Capture the cell that displays the provided text and extract its (X, Y) central coordinate. 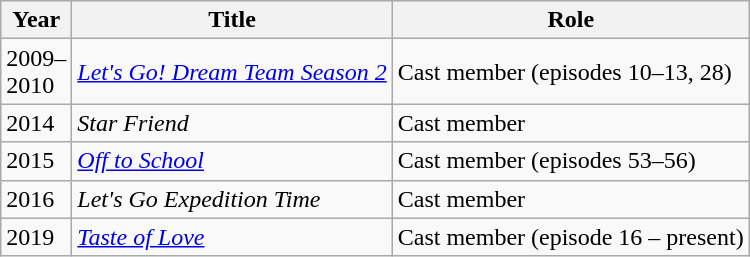
2016 (36, 199)
Star Friend (232, 123)
2019 (36, 237)
2014 (36, 123)
Taste of Love (232, 237)
Let's Go! Dream Team Season 2 (232, 72)
Cast member (episode 16 – present) (570, 237)
Year (36, 20)
Role (570, 20)
Off to School (232, 161)
Title (232, 20)
Cast member (episodes 10–13, 28) (570, 72)
Let's Go Expedition Time (232, 199)
Cast member (episodes 53–56) (570, 161)
2009–2010 (36, 72)
2015 (36, 161)
